Return the [X, Y] coordinate for the center point of the cell that contains the specified text.  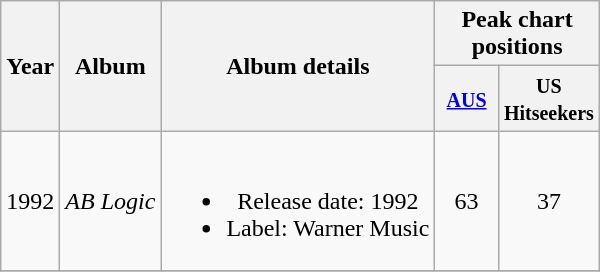
AUS [467, 98]
Release date: 1992Label: Warner Music [298, 201]
37 [548, 201]
1992 [30, 201]
Album [110, 66]
63 [467, 201]
Peak chart positions [518, 34]
AB Logic [110, 201]
Album details [298, 66]
USHitseekers [548, 98]
Year [30, 66]
